Detect which cell encompasses the target text, then output its [X, Y] center coordinate. 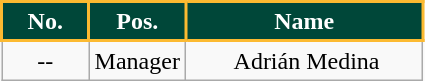
Pos. [137, 22]
-- [46, 60]
Adrián Medina [304, 60]
Name [304, 22]
No. [46, 22]
Manager [137, 60]
